Return (X, Y) of the center of cell containing provided text 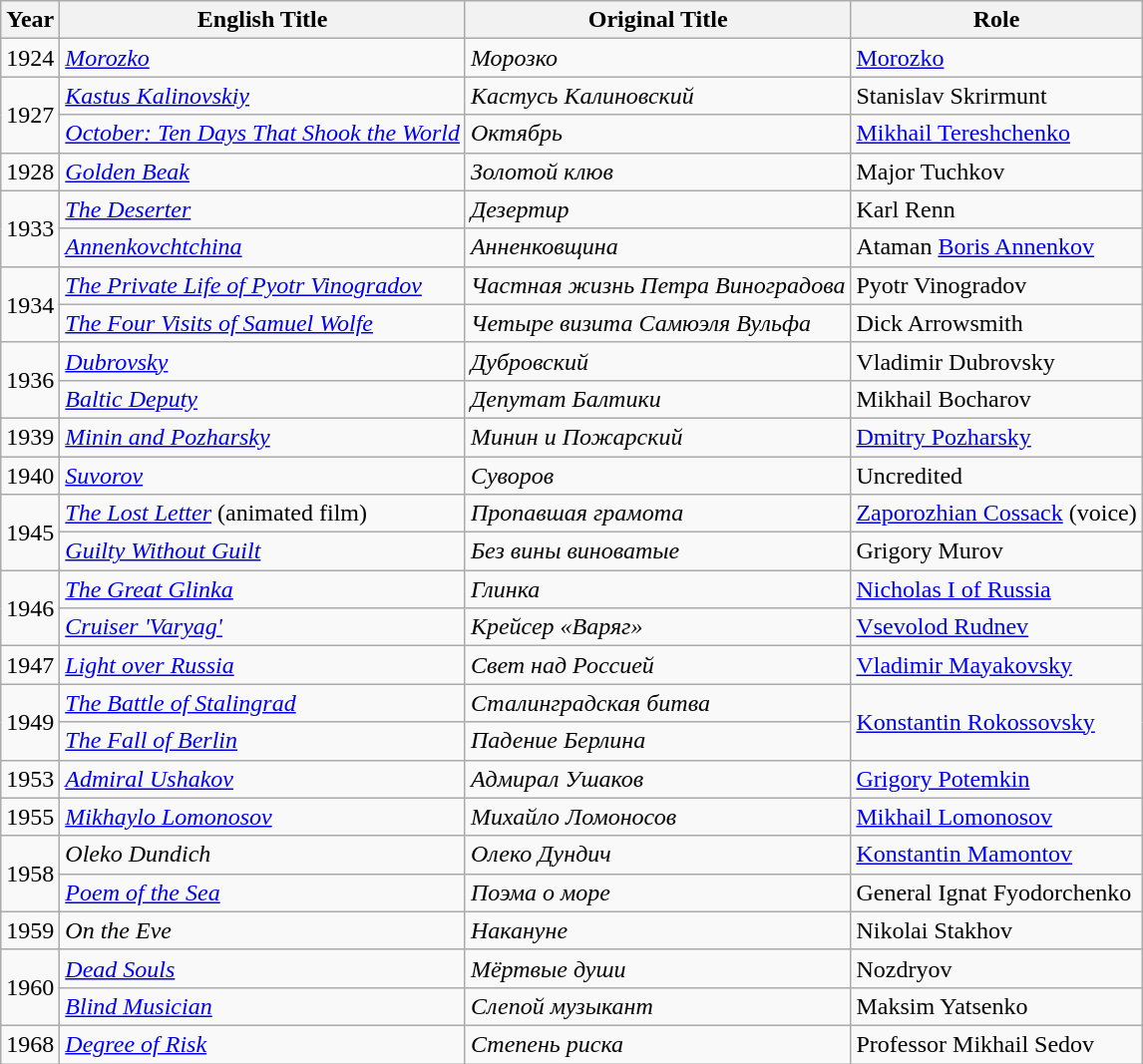
Suvorov (263, 476)
Nicholas I of Russia (996, 589)
Кастусь Калиновский (657, 96)
Year (30, 20)
The Great Glinka (263, 589)
Annenkovchtchina (263, 247)
Baltic Deputy (263, 399)
Олеко Дундич (657, 855)
1959 (30, 930)
Uncredited (996, 476)
Четыре визита Самюэля Вульфа (657, 323)
Свет над Россией (657, 665)
Poem of the Sea (263, 892)
Без вины виноватые (657, 551)
1949 (30, 722)
Light over Russia (263, 665)
Original Title (657, 20)
Stanislav Skrirmunt (996, 96)
Minin and Pozharsky (263, 437)
Konstantin Rokossovsky (996, 722)
Поэма о море (657, 892)
Минин и Пожарский (657, 437)
The Fall of Berlin (263, 741)
Dick Arrowsmith (996, 323)
1946 (30, 608)
1933 (30, 228)
Mikhail Bocharov (996, 399)
Dubrovsky (263, 361)
Maksim Yatsenko (996, 1006)
1953 (30, 779)
1945 (30, 532)
Пропавшая грамота (657, 514)
Vladimir Dubrovsky (996, 361)
Dead Souls (263, 968)
1940 (30, 476)
1936 (30, 380)
1958 (30, 874)
Zaporozhian Cossack (voice) (996, 514)
1927 (30, 115)
Kastus Kalinovskiy (263, 96)
Role (996, 20)
Grigory Murov (996, 551)
Частная жизнь Петра Виноградова (657, 285)
1947 (30, 665)
Grigory Potemkin (996, 779)
Degree of Risk (263, 1044)
The Deserter (263, 209)
Падение Берлина (657, 741)
Vsevolod Rudnev (996, 627)
Nikolai Stakhov (996, 930)
1928 (30, 172)
Karl Renn (996, 209)
1924 (30, 58)
Professor Mikhail Sedov (996, 1044)
Сталинградская битва (657, 703)
Морозко (657, 58)
Mikhail Tereshchenko (996, 134)
English Title (263, 20)
Депутат Балтики (657, 399)
Golden Beak (263, 172)
Золотой клюв (657, 172)
Ataman Boris Annenkov (996, 247)
Дубровский (657, 361)
Pyotr Vinogradov (996, 285)
Admiral Ushakov (263, 779)
1934 (30, 304)
1955 (30, 817)
Октябрь (657, 134)
General Ignat Fyodorchenko (996, 892)
Михайло Ломоносов (657, 817)
Blind Musician (263, 1006)
Суворов (657, 476)
Накануне (657, 930)
1939 (30, 437)
Глинка (657, 589)
On the Eve (263, 930)
October: Ten Days That Shook the World (263, 134)
Дезертир (657, 209)
Nozdryov (996, 968)
1968 (30, 1044)
Cruiser 'Varyag' (263, 627)
Guilty Without Guilt (263, 551)
Konstantin Mamontov (996, 855)
Major Tuchkov (996, 172)
The Battle of Stalingrad (263, 703)
Мёртвые души (657, 968)
Крейсер «Варяг» (657, 627)
Vladimir Mayakovsky (996, 665)
Анненковщина (657, 247)
The Four Visits of Samuel Wolfe (263, 323)
1960 (30, 987)
Mikhail Lomonosov (996, 817)
Oleko Dundich (263, 855)
Адмирал Ушаков (657, 779)
Mikhaylo Lomonosov (263, 817)
The Private Life of Pyotr Vinogradov (263, 285)
Dmitry Pozharsky (996, 437)
Степень риска (657, 1044)
Слепой музыкант (657, 1006)
The Lost Letter (animated film) (263, 514)
